Return the (X, Y) coordinate for the center point of the cell that contains the specified text.  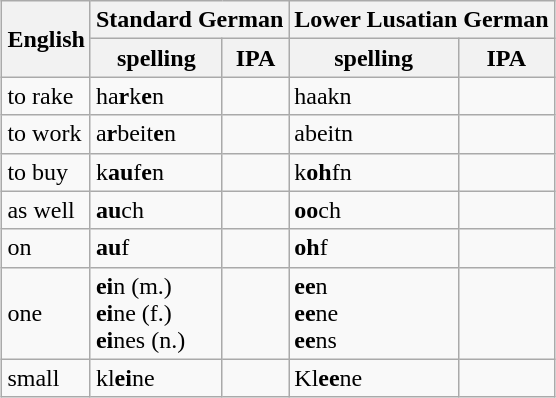
arbeiten (156, 134)
Kleene (374, 378)
one (46, 313)
to work (46, 134)
on (46, 248)
harken (156, 96)
Lower Lusatian German (422, 20)
kohfn (374, 172)
English (46, 39)
kleine (156, 378)
abeitn (374, 134)
auf (156, 248)
haakn (374, 96)
small (46, 378)
as well (46, 210)
auch (156, 210)
kaufen (156, 172)
to rake (46, 96)
ein (m.) eine (f.)eines (n.) (156, 313)
to buy (46, 172)
eeneeneeens (374, 313)
Standard German (189, 20)
ohf (374, 248)
ooch (374, 210)
